Find where the given text appears and provide that cell's center as (x, y) coordinate. 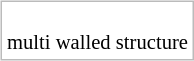
multi walled structure (97, 32)
